Pinpoint the cell where the given text exists, returning its (x, y) midpoint coordinate. 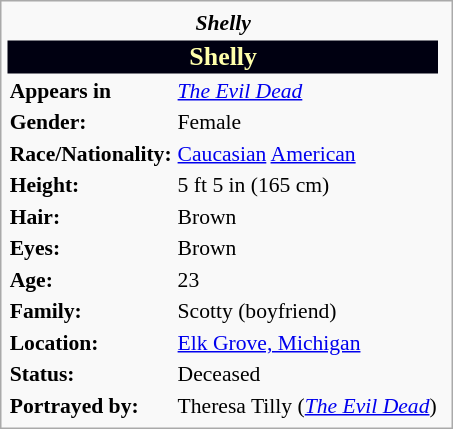
Elk Grove, Michigan (307, 342)
Deceased (307, 374)
Portrayed by: (90, 405)
5 ft 5 in (165 cm) (307, 185)
The Evil Dead (307, 90)
Female (307, 122)
Theresa Tilly (The Evil Dead) (307, 405)
Scotty (boyfriend) (307, 311)
Caucasian American (307, 153)
Appears in (90, 90)
23 (307, 279)
Height: (90, 185)
Eyes: (90, 248)
Location: (90, 342)
Family: (90, 311)
Race/Nationality: (90, 153)
Hair: (90, 216)
Gender: (90, 122)
Status: (90, 374)
Age: (90, 279)
